Scan for the cell matching the given text and deliver its (x, y) coordinate at center. 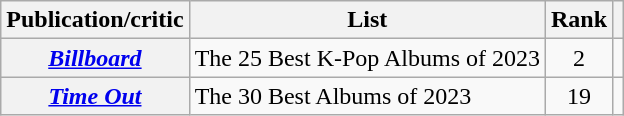
2 (580, 58)
The 30 Best Albums of 2023 (367, 96)
List (367, 20)
Rank (580, 20)
The 25 Best K-Pop Albums of 2023 (367, 58)
19 (580, 96)
Publication/critic (95, 20)
Time Out (95, 96)
Billboard (95, 58)
